Provide the (x, y) coordinate of the cell's center where the given text is located.  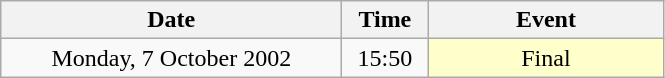
Final (546, 58)
Time (385, 20)
Monday, 7 October 2002 (172, 58)
Date (172, 20)
15:50 (385, 58)
Event (546, 20)
